Determine the (X, Y) coordinate at the center of the cell enclosing the given text.  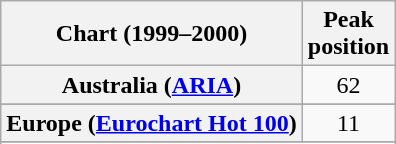
11 (348, 123)
Chart (1999–2000) (152, 34)
62 (348, 85)
Europe (Eurochart Hot 100) (152, 123)
Peakposition (348, 34)
Australia (ARIA) (152, 85)
